Return the (X, Y) coordinate for the center point of the cell that contains the specified text.  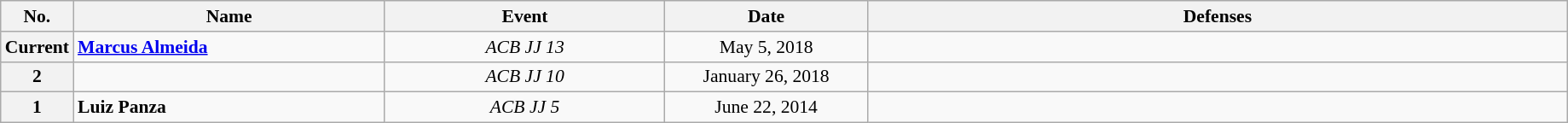
No. (38, 16)
2 (38, 77)
Name (229, 16)
Marcus Almeida (229, 47)
1 (38, 108)
ACB JJ 13 (525, 47)
Current (38, 47)
Defenses (1218, 16)
May 5, 2018 (767, 47)
Date (767, 16)
Luiz Panza (229, 108)
Event (525, 16)
ACB JJ 5 (525, 108)
January 26, 2018 (767, 77)
ACB JJ 10 (525, 77)
June 22, 2014 (767, 108)
